Extract the (x, y) coordinate from the center of the cell holding the provided text.  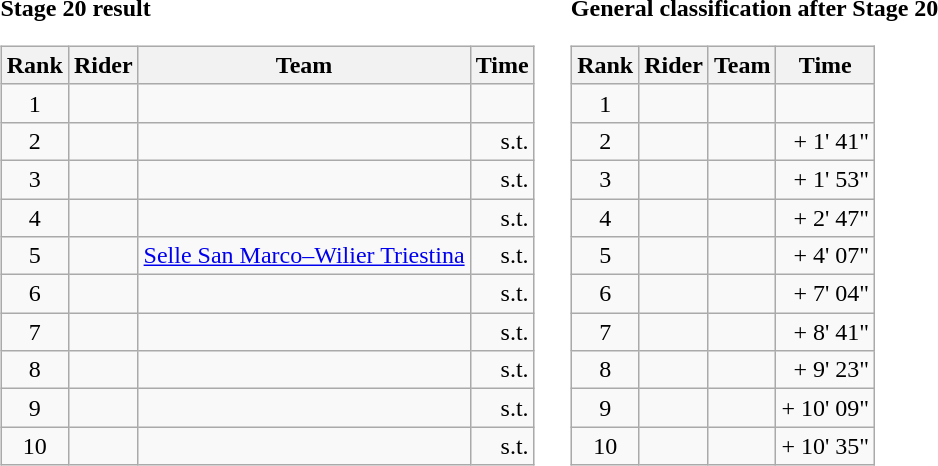
+ 1' 41" (826, 141)
+ 10' 35" (826, 446)
+ 9' 23" (826, 370)
+ 7' 04" (826, 294)
+ 10' 09" (826, 408)
+ 8' 41" (826, 332)
+ 4' 07" (826, 256)
+ 1' 53" (826, 179)
+ 2' 47" (826, 217)
Selle San Marco–Wilier Triestina (304, 256)
